Detect which cell encompasses the target text, then output its (X, Y) center coordinate. 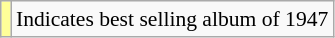
Indicates best selling album of 1947 (172, 19)
